Locate the cell with the specified text and output its [x, y] center coordinate. 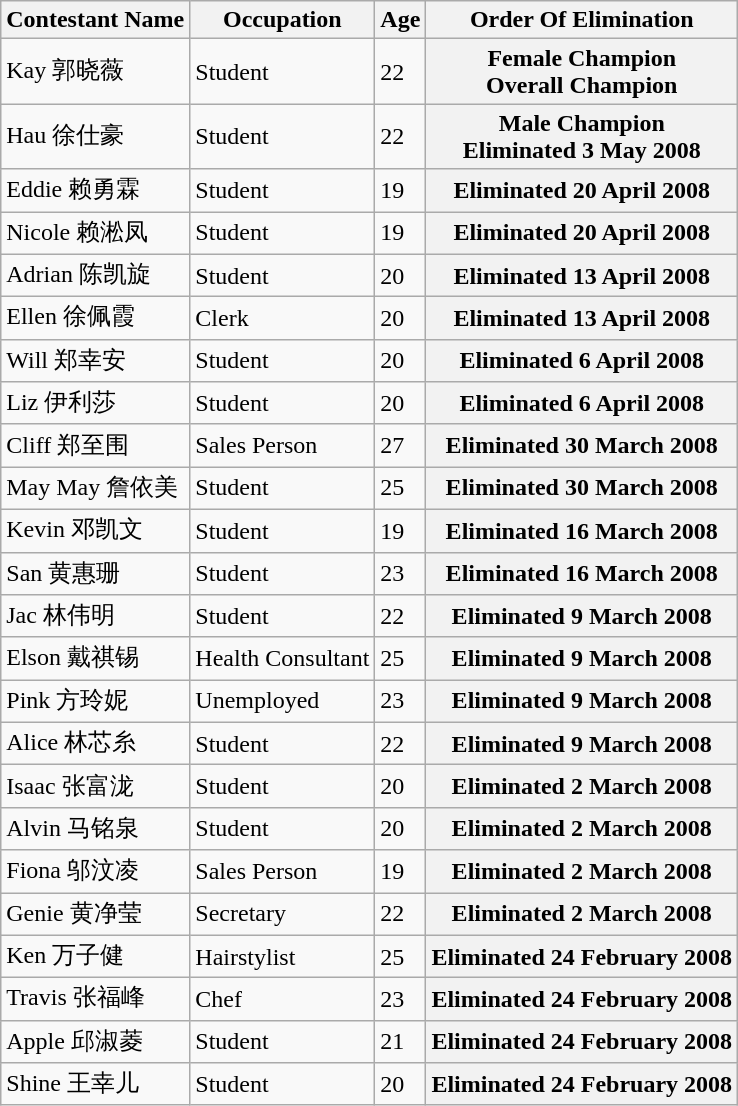
Ken 万子健 [96, 956]
Fiona 邬汶凌 [96, 872]
Jac 林伟明 [96, 616]
Hau 徐仕豪 [96, 136]
Nicole 赖淞凤 [96, 234]
Order Of Elimination [582, 20]
Female ChampionOverall Champion [582, 72]
Adrian 陈凯旋 [96, 276]
Contestant Name [96, 20]
Shine 王幸儿 [96, 1084]
May May 詹依美 [96, 488]
Alice 林芯糸 [96, 744]
21 [400, 1042]
Liz 伊利莎 [96, 404]
Pink 方玲妮 [96, 702]
Alvin 马铭泉 [96, 828]
Health Consultant [282, 658]
Age [400, 20]
Elson 戴祺锡 [96, 658]
Apple 邱淑菱 [96, 1042]
Eddie 赖勇霖 [96, 190]
Genie 黄净莹 [96, 914]
Hairstylist [282, 956]
Unemployed [282, 702]
San 黄惠珊 [96, 574]
Isaac 张富泷 [96, 786]
27 [400, 446]
Occupation [282, 20]
Secretary [282, 914]
Will 郑幸安 [96, 360]
Travis 张福峰 [96, 1000]
Kevin 邓凯文 [96, 530]
Clerk [282, 318]
Kay 郭晓薇 [96, 72]
Cliff 郑至围 [96, 446]
Male ChampionEliminated 3 May 2008 [582, 136]
Chef [282, 1000]
Ellen 徐佩霞 [96, 318]
